Locate the cell with the specified text and output its (X, Y) center coordinate. 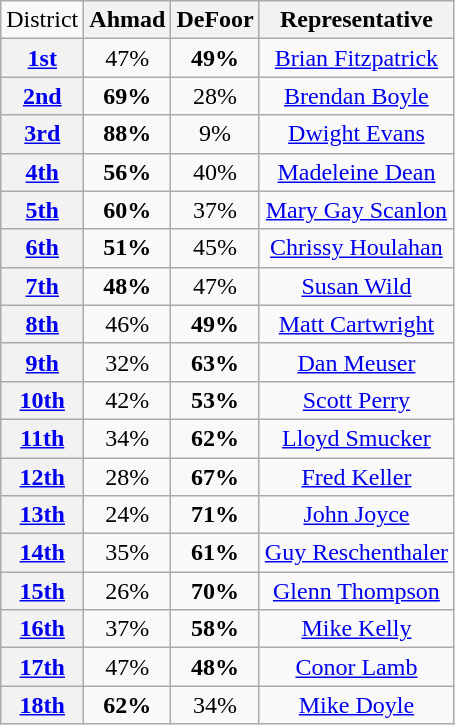
Representative (356, 20)
13th (42, 515)
10th (42, 400)
Matt Cartwright (356, 324)
71% (215, 515)
60% (128, 210)
15th (42, 591)
9% (215, 134)
4th (42, 172)
17th (42, 667)
Conor Lamb (356, 667)
58% (215, 629)
12th (42, 477)
Ahmad (128, 20)
63% (215, 362)
45% (215, 248)
John Joyce (356, 515)
14th (42, 553)
9th (42, 362)
Brian Fitzpatrick (356, 58)
Susan Wild (356, 286)
Brendan Boyle (356, 96)
56% (128, 172)
16th (42, 629)
Glenn Thompson (356, 591)
26% (128, 591)
Mary Gay Scanlon (356, 210)
1st (42, 58)
8th (42, 324)
40% (215, 172)
Chrissy Houlahan (356, 248)
69% (128, 96)
5th (42, 210)
53% (215, 400)
11th (42, 438)
2nd (42, 96)
District (42, 20)
88% (128, 134)
51% (128, 248)
61% (215, 553)
18th (42, 705)
DeFoor (215, 20)
3rd (42, 134)
Madeleine Dean (356, 172)
Dan Meuser (356, 362)
6th (42, 248)
32% (128, 362)
Lloyd Smucker (356, 438)
Guy Reschenthaler (356, 553)
46% (128, 324)
Fred Keller (356, 477)
24% (128, 515)
Dwight Evans (356, 134)
35% (128, 553)
70% (215, 591)
Mike Kelly (356, 629)
67% (215, 477)
Mike Doyle (356, 705)
7th (42, 286)
42% (128, 400)
Scott Perry (356, 400)
